Capture the cell that displays the provided text and extract its (X, Y) central coordinate. 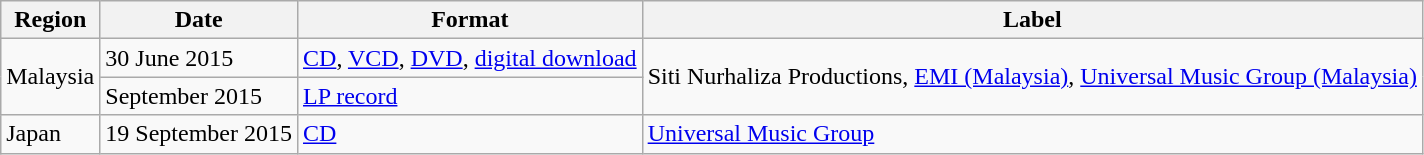
Japan (50, 134)
LP record (470, 96)
CD, VCD, DVD, digital download (470, 58)
Date (199, 20)
Format (470, 20)
Malaysia (50, 77)
Siti Nurhaliza Productions, EMI (Malaysia), Universal Music Group (Malaysia) (1032, 77)
CD (470, 134)
30 June 2015 (199, 58)
Universal Music Group (1032, 134)
September 2015 (199, 96)
Region (50, 20)
Label (1032, 20)
19 September 2015 (199, 134)
